Scan for the cell matching the given text and deliver its (x, y) coordinate at center. 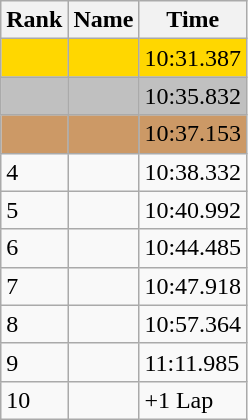
10:57.364 (193, 324)
10:35.832 (193, 96)
10:31.387 (193, 58)
10:38.332 (193, 172)
Time (193, 20)
6 (34, 248)
10:37.153 (193, 134)
8 (34, 324)
10 (34, 400)
10:47.918 (193, 286)
Rank (34, 20)
Name (104, 20)
9 (34, 362)
4 (34, 172)
10:44.485 (193, 248)
7 (34, 286)
5 (34, 210)
+1 Lap (193, 400)
10:40.992 (193, 210)
11:11.985 (193, 362)
